Pinpoint the cell where the given text exists, returning its [X, Y] midpoint coordinate. 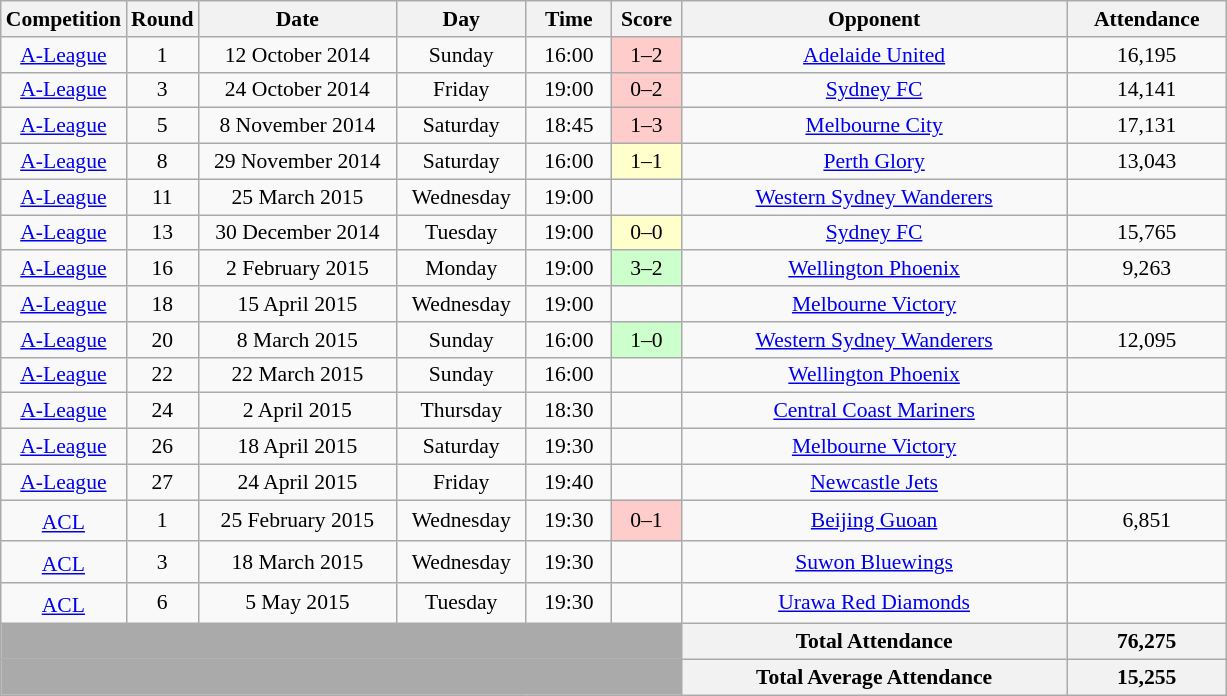
20 [162, 340]
22 March 2015 [298, 375]
18 April 2015 [298, 447]
Monday [461, 269]
Attendance [1147, 19]
29 November 2014 [298, 162]
6 [162, 604]
12 October 2014 [298, 55]
Opponent [874, 19]
18 March 2015 [298, 562]
13 [162, 233]
15,255 [1147, 677]
0–2 [646, 90]
22 [162, 375]
6,851 [1147, 520]
Score [646, 19]
Adelaide United [874, 55]
9,263 [1147, 269]
18:45 [568, 126]
Total Average Attendance [874, 677]
16,195 [1147, 55]
1–0 [646, 340]
Competition [64, 19]
27 [162, 482]
5 [162, 126]
15,765 [1147, 233]
24 October 2014 [298, 90]
Thursday [461, 411]
Round [162, 19]
0–1 [646, 520]
Date [298, 19]
8 [162, 162]
15 April 2015 [298, 304]
24 April 2015 [298, 482]
8 March 2015 [298, 340]
2 April 2015 [298, 411]
19:40 [568, 482]
30 December 2014 [298, 233]
Perth Glory [874, 162]
Total Attendance [874, 642]
11 [162, 197]
Suwon Bluewings [874, 562]
18 [162, 304]
12,095 [1147, 340]
8 November 2014 [298, 126]
Urawa Red Diamonds [874, 604]
Central Coast Mariners [874, 411]
14,141 [1147, 90]
13,043 [1147, 162]
76,275 [1147, 642]
17,131 [1147, 126]
5 May 2015 [298, 604]
25 February 2015 [298, 520]
16 [162, 269]
Newcastle Jets [874, 482]
0–0 [646, 233]
1–2 [646, 55]
3–2 [646, 269]
26 [162, 447]
1–3 [646, 126]
1–1 [646, 162]
Beijing Guoan [874, 520]
2 February 2015 [298, 269]
24 [162, 411]
25 March 2015 [298, 197]
18:30 [568, 411]
Time [568, 19]
Melbourne City [874, 126]
Day [461, 19]
